Find where the given text appears and provide that cell's center as [x, y] coordinate. 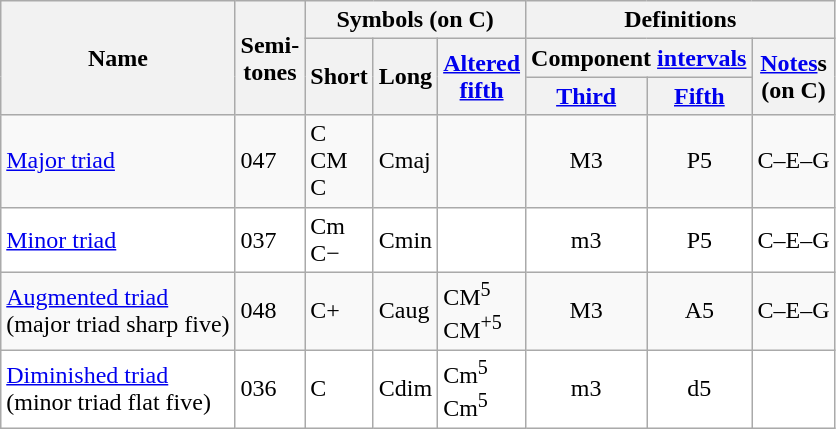
Diminished triad (minor triad flat five) [118, 389]
Notess(on C) [794, 77]
d5 [700, 389]
Cdim [405, 389]
C+ [339, 311]
Caug [405, 311]
Cm C− [339, 240]
Major triad [118, 161]
Semi-tones [270, 58]
Third [586, 96]
C [339, 389]
Definitions [680, 20]
C CM C [339, 161]
Minor triad [118, 240]
Alteredfifth [482, 77]
047 [270, 161]
037 [270, 240]
Fifth [700, 96]
Symbols (on C) [416, 20]
Cmaj [405, 161]
Long [405, 77]
036 [270, 389]
048 [270, 311]
Cm5 Cm5 [482, 389]
Short [339, 77]
Name [118, 58]
CM5 CM+5 [482, 311]
Component intervals [639, 58]
A5 [700, 311]
Augmented triad (major triad sharp five) [118, 311]
Cmin [405, 240]
